From the cell containing the given text, extract its center point as [X, Y] coordinate. 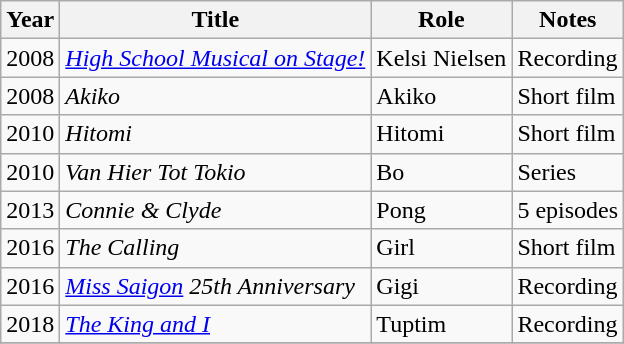
Bo [442, 172]
Role [442, 20]
Kelsi Nielsen [442, 58]
Year [30, 20]
Pong [442, 210]
Gigi [442, 286]
Connie & Clyde [216, 210]
The Calling [216, 248]
Title [216, 20]
High School Musical on Stage! [216, 58]
Miss Saigon 25th Anniversary [216, 286]
Van Hier Tot Tokio [216, 172]
The King and I [216, 324]
2013 [30, 210]
Tuptim [442, 324]
Girl [442, 248]
Series [568, 172]
Notes [568, 20]
2018 [30, 324]
5 episodes [568, 210]
